Detect which cell encompasses the target text, then output its (x, y) center coordinate. 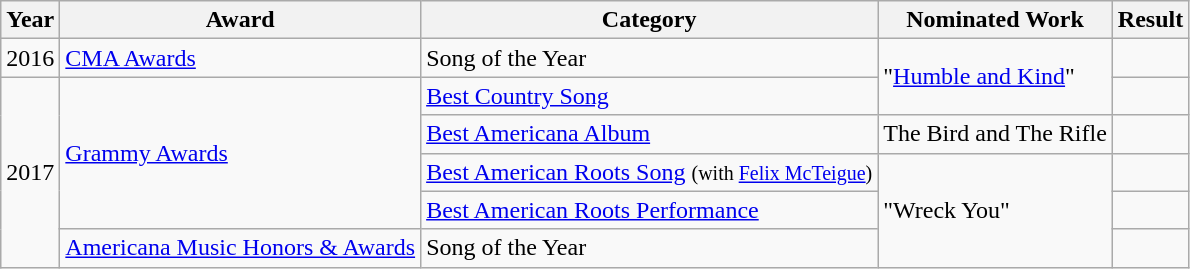
2016 (30, 58)
Grammy Awards (240, 153)
Best Americana Album (650, 134)
"Wreck You" (996, 210)
"Humble and Kind" (996, 77)
Best American Roots Performance (650, 210)
2017 (30, 172)
Result (1150, 20)
Category (650, 20)
Americana Music Honors & Awards (240, 248)
Award (240, 20)
Nominated Work (996, 20)
Best Country Song (650, 96)
CMA Awards (240, 58)
Year (30, 20)
Best American Roots Song (with Felix McTeigue) (650, 172)
The Bird and The Rifle (996, 134)
